Provide the [X, Y] coordinate of the cell's center where the given text is located.  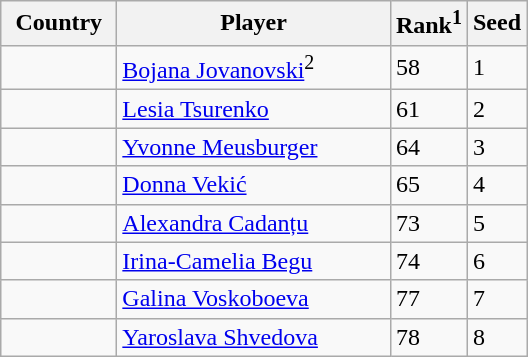
64 [428, 147]
4 [496, 185]
74 [428, 261]
1 [496, 68]
Irina-Camelia Begu [254, 261]
7 [496, 299]
65 [428, 185]
Yvonne Meusburger [254, 147]
Yaroslava Shvedova [254, 337]
5 [496, 223]
61 [428, 109]
6 [496, 261]
77 [428, 299]
Player [254, 24]
Country [59, 24]
Seed [496, 24]
Rank1 [428, 24]
58 [428, 68]
Bojana Jovanovski2 [254, 68]
Galina Voskoboeva [254, 299]
73 [428, 223]
2 [496, 109]
Alexandra Cadanțu [254, 223]
3 [496, 147]
Donna Vekić [254, 185]
8 [496, 337]
Lesia Tsurenko [254, 109]
78 [428, 337]
